Capture the cell that displays the provided text and extract its [x, y] central coordinate. 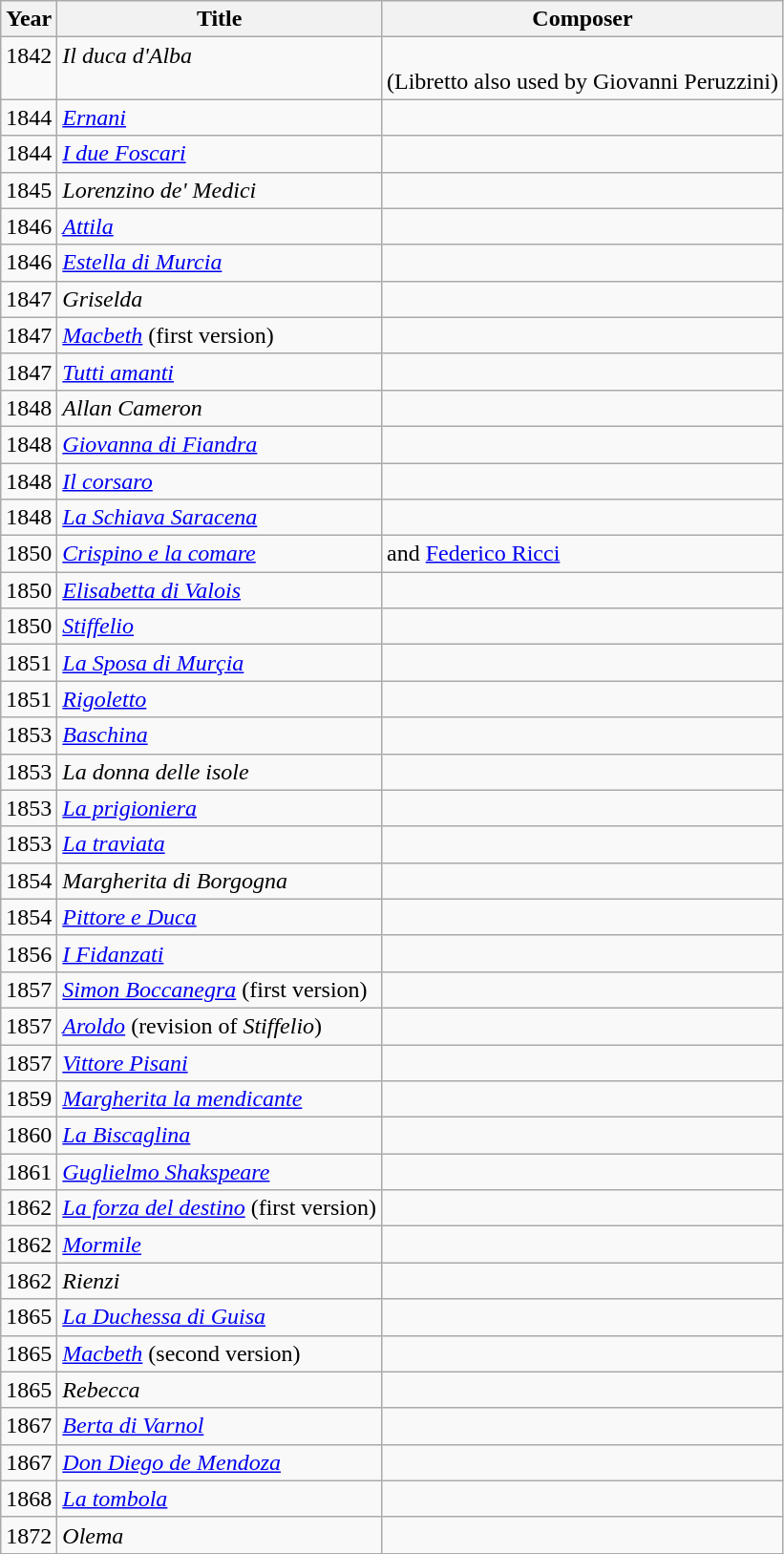
La Duchessa di Guisa [220, 1317]
La Schiava Saracena [220, 518]
Macbeth (second version) [220, 1353]
1856 [29, 953]
Simon Boccanegra (first version) [220, 990]
Olema [220, 1535]
Berta di Varnol [220, 1426]
1859 [29, 1099]
Giovanna di Fiandra [220, 444]
La forza del destino (first version) [220, 1208]
Mormile [220, 1245]
I Fidanzati [220, 953]
Composer [583, 19]
La Sposa di Murçia [220, 663]
Year [29, 19]
Don Diego de Mendoza [220, 1462]
La tombola [220, 1499]
La traviata [220, 844]
Lorenzino de' Medici [220, 190]
Stiffelio [220, 627]
Ernani [220, 117]
Elisabetta di Valois [220, 590]
Macbeth (first version) [220, 335]
Guglielmo Shakspeare [220, 1172]
Rigoletto [220, 699]
1861 [29, 1172]
La prigioniera [220, 808]
1842 [29, 69]
Margherita la mendicante [220, 1099]
1860 [29, 1136]
Rienzi [220, 1281]
Allan Cameron [220, 408]
Attila [220, 226]
I due Foscari [220, 154]
1872 [29, 1535]
Aroldo (revision of Stiffelio) [220, 1026]
Estella di Murcia [220, 263]
Pittore e Duca [220, 917]
Crispino e la comare [220, 554]
(Libretto also used by Giovanni Peruzzini) [583, 69]
Il duca d'Alba [220, 69]
Rebecca [220, 1390]
La donna delle isole [220, 772]
Title [220, 19]
Margherita di Borgogna [220, 881]
Baschina [220, 735]
Vittore Pisani [220, 1063]
La Biscaglina [220, 1136]
Tutti amanti [220, 372]
1868 [29, 1499]
and Federico Ricci [583, 554]
Il corsaro [220, 480]
1845 [29, 190]
Griselda [220, 299]
